Capture the cell that displays the provided text and extract its (X, Y) central coordinate. 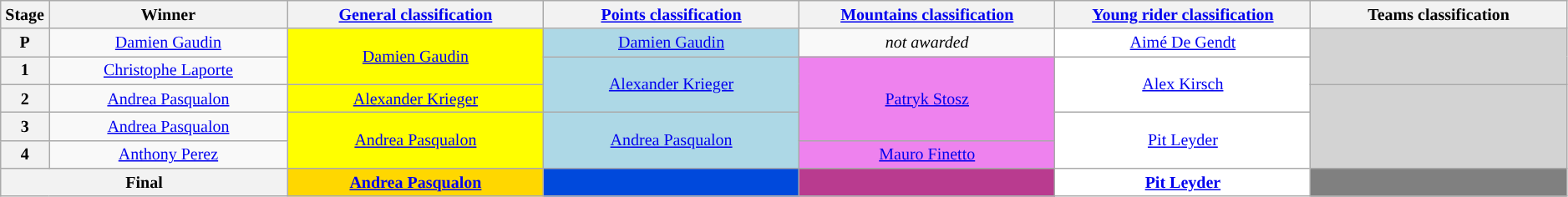
1 (25, 70)
P (25, 43)
Stage (25, 15)
not awarded (927, 43)
Winner (169, 15)
Patryk Stosz (927, 98)
3 (25, 127)
General classification (415, 15)
Mountains classification (927, 15)
2 (25, 98)
Final (145, 182)
Young rider classification (1183, 15)
Points classification (671, 15)
Mauro Finetto (927, 154)
Christophe Laporte (169, 70)
Anthony Perez (169, 154)
Alex Kirsch (1183, 85)
4 (25, 154)
Teams classification (1439, 15)
Aimé De Gendt (1183, 43)
